Return [x, y] of the center of cell containing provided text 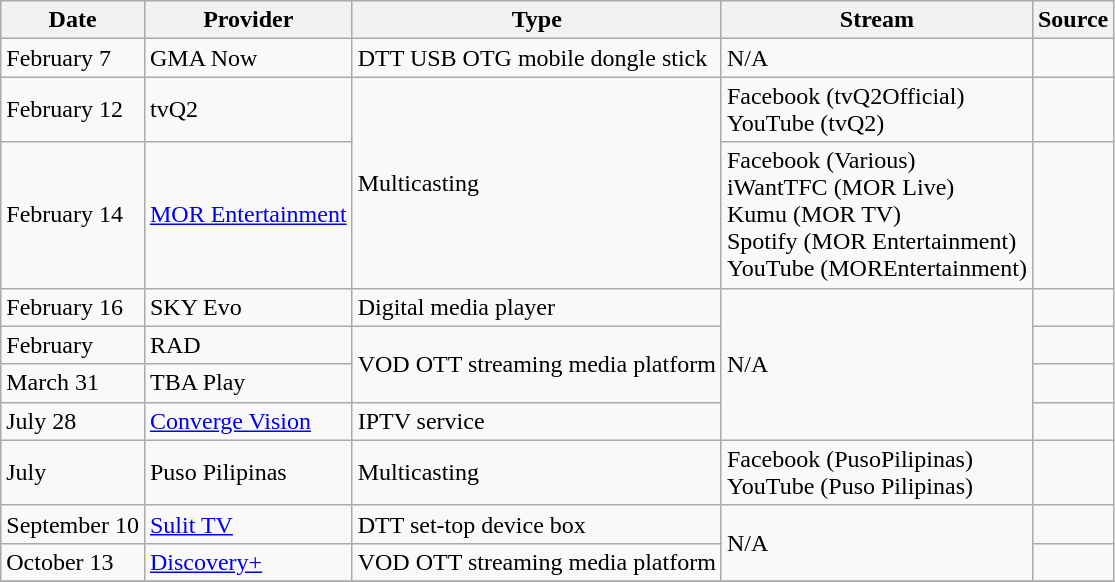
Date [73, 20]
Discovery+ [248, 562]
July 28 [73, 421]
RAD [248, 345]
February [73, 345]
Sulit TV [248, 524]
Puso Pilipinas [248, 472]
March 31 [73, 383]
Source [1072, 20]
DTT USB OTG mobile dongle stick [536, 58]
tvQ2 [248, 110]
Facebook (tvQ2Official)YouTube (tvQ2) [876, 110]
MOR Entertainment [248, 215]
Facebook (PusoPilipinas)YouTube (Puso Pilipinas) [876, 472]
February 7 [73, 58]
October 13 [73, 562]
Converge Vision [248, 421]
February 14 [73, 215]
Provider [248, 20]
SKY Evo [248, 307]
February 12 [73, 110]
February 16 [73, 307]
Digital media player [536, 307]
Type [536, 20]
September 10 [73, 524]
IPTV service [536, 421]
TBA Play [248, 383]
July [73, 472]
Facebook (Various)iWantTFC (MOR Live)Kumu (MOR TV)Spotify (MOR Entertainment)YouTube (MOREntertainment) [876, 215]
Stream [876, 20]
GMA Now [248, 58]
DTT set-top device box [536, 524]
